Detect which cell encompasses the target text, then output its (x, y) center coordinate. 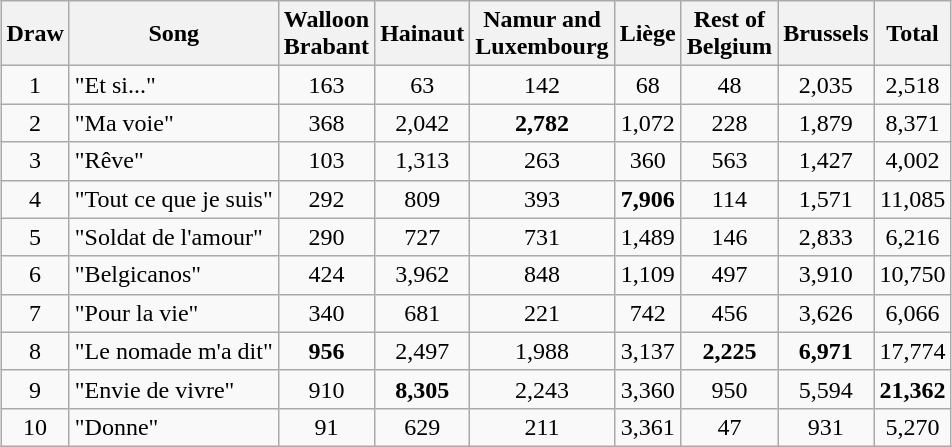
"Le nomade m'a dit" (174, 351)
2,035 (826, 85)
4 (35, 199)
456 (729, 313)
7 (35, 313)
5,270 (912, 427)
563 (729, 161)
6,971 (826, 351)
Total (912, 34)
Song (174, 34)
956 (326, 351)
1,313 (422, 161)
1,109 (648, 275)
146 (729, 237)
114 (729, 199)
"Belgicanos" (174, 275)
"Envie de vivre" (174, 389)
368 (326, 123)
WalloonBrabant (326, 34)
1,427 (826, 161)
68 (648, 85)
3,626 (826, 313)
Namur andLuxembourg (542, 34)
47 (729, 427)
950 (729, 389)
360 (648, 161)
931 (826, 427)
1 (35, 85)
"Tout ce que je suis" (174, 199)
48 (729, 85)
Liège (648, 34)
629 (422, 427)
3,137 (648, 351)
292 (326, 199)
340 (326, 313)
3,962 (422, 275)
"Donne" (174, 427)
Draw (35, 34)
5,594 (826, 389)
497 (729, 275)
103 (326, 161)
3,910 (826, 275)
211 (542, 427)
63 (422, 85)
424 (326, 275)
731 (542, 237)
2,518 (912, 85)
1,879 (826, 123)
8 (35, 351)
9 (35, 389)
681 (422, 313)
Hainaut (422, 34)
11,085 (912, 199)
1,571 (826, 199)
2,225 (729, 351)
1,072 (648, 123)
10 (35, 427)
910 (326, 389)
2,833 (826, 237)
290 (326, 237)
727 (422, 237)
2,243 (542, 389)
3,360 (648, 389)
1,988 (542, 351)
2,782 (542, 123)
3 (35, 161)
142 (542, 85)
10,750 (912, 275)
4,002 (912, 161)
228 (729, 123)
6,066 (912, 313)
6,216 (912, 237)
742 (648, 313)
1,489 (648, 237)
7,906 (648, 199)
809 (422, 199)
3,361 (648, 427)
"Et si..." (174, 85)
Brussels (826, 34)
21,362 (912, 389)
91 (326, 427)
2,042 (422, 123)
Rest ofBelgium (729, 34)
221 (542, 313)
"Rêve" (174, 161)
8,305 (422, 389)
6 (35, 275)
17,774 (912, 351)
393 (542, 199)
"Pour la vie" (174, 313)
848 (542, 275)
5 (35, 237)
2,497 (422, 351)
2 (35, 123)
8,371 (912, 123)
263 (542, 161)
"Ma voie" (174, 123)
163 (326, 85)
"Soldat de l'amour" (174, 237)
